Identify which cell holds the provided text, then report its [x, y] central coordinate. 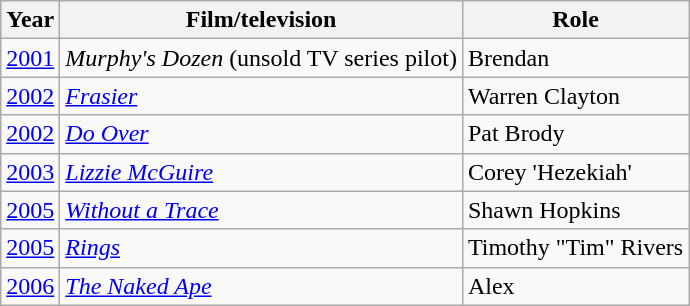
2003 [30, 172]
Film/television [262, 20]
Lizzie McGuire [262, 172]
Frasier [262, 96]
Corey 'Hezekiah' [575, 172]
Pat Brody [575, 134]
Murphy's Dozen (unsold TV series pilot) [262, 58]
Brendan [575, 58]
Shawn Hopkins [575, 210]
Warren Clayton [575, 96]
Without a Trace [262, 210]
Alex [575, 286]
Rings [262, 248]
2001 [30, 58]
Role [575, 20]
Do Over [262, 134]
The Naked Ape [262, 286]
2006 [30, 286]
Year [30, 20]
Timothy "Tim" Rivers [575, 248]
